Determine the [x, y] coordinate at the center of the cell enclosing the given text.  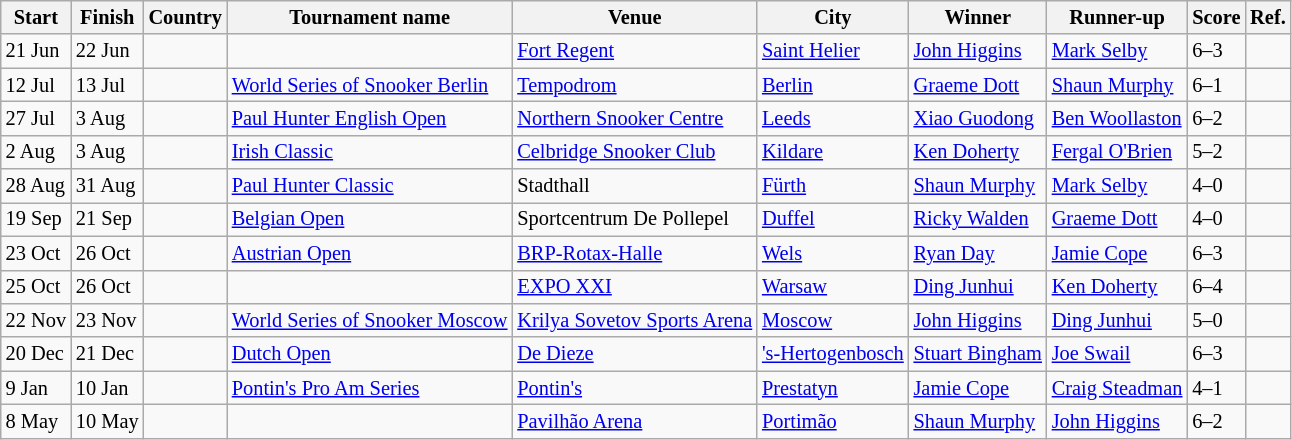
World Series of Snooker Moscow [370, 320]
Prestatyn [833, 388]
Tournament name [370, 17]
21 Dec [108, 354]
10 Jan [108, 388]
5–2 [1216, 152]
Joe Swail [1117, 354]
Fergal O'Brien [1117, 152]
Saint Helier [833, 51]
2 Aug [36, 152]
World Series of Snooker Berlin [370, 85]
19 Sep [36, 219]
Berlin [833, 85]
Pontin's [634, 388]
23 Nov [108, 320]
27 Jul [36, 118]
Venue [634, 17]
Ryan Day [978, 253]
Warsaw [833, 287]
21 Jun [36, 51]
25 Oct [36, 287]
Duffel [833, 219]
28 Aug [36, 186]
Fürth [833, 186]
Runner-up [1117, 17]
Ricky Walden [978, 219]
31 Aug [108, 186]
23 Oct [36, 253]
Portimão [833, 421]
21 Sep [108, 219]
Tempodrom [634, 85]
Country [186, 17]
22 Nov [36, 320]
Celbridge Snooker Club [634, 152]
Winner [978, 17]
Moscow [833, 320]
Ben Woollaston [1117, 118]
9 Jan [36, 388]
Sportcentrum De Pollepel [634, 219]
Wels [833, 253]
Paul Hunter English Open [370, 118]
22 Jun [108, 51]
6–1 [1216, 85]
Belgian Open [370, 219]
Paul Hunter Classic [370, 186]
8 May [36, 421]
Irish Classic [370, 152]
Leeds [833, 118]
's-Hertogenbosch [833, 354]
Northern Snooker Centre [634, 118]
Finish [108, 17]
Pavilhão Arena [634, 421]
6–4 [1216, 287]
Start [36, 17]
Ref. [1268, 17]
5–0 [1216, 320]
Pontin's Pro Am Series [370, 388]
Krilya Sovetov Sports Arena [634, 320]
Stadthall [634, 186]
20 Dec [36, 354]
Score [1216, 17]
Xiao Guodong [978, 118]
12 Jul [36, 85]
EXPO XXI [634, 287]
13 Jul [108, 85]
Craig Steadman [1117, 388]
Kildare [833, 152]
4–1 [1216, 388]
Austrian Open [370, 253]
10 May [108, 421]
Fort Regent [634, 51]
BRP-Rotax-Halle [634, 253]
Stuart Bingham [978, 354]
De Dieze [634, 354]
Dutch Open [370, 354]
City [833, 17]
